Output the [X, Y] coordinate of the center of the cell containing the given text.  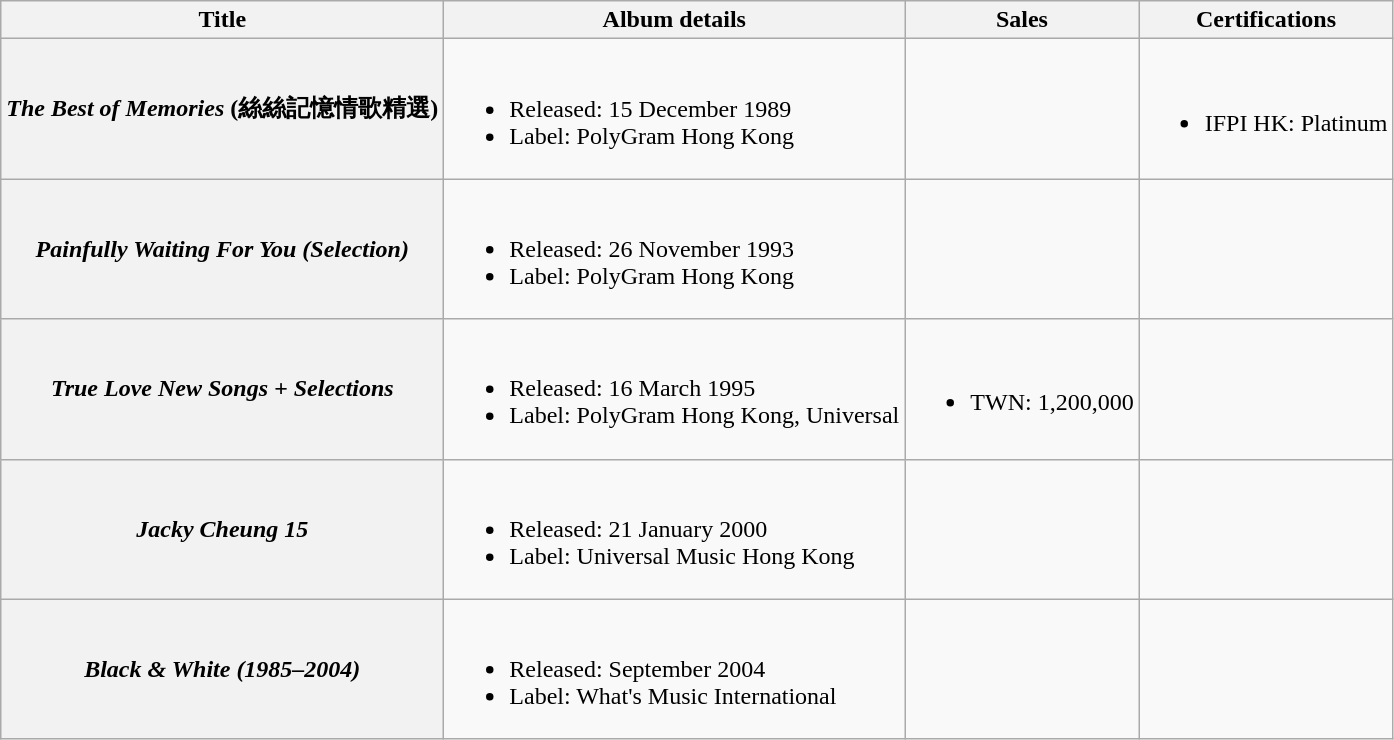
Jacky Cheung 15 [222, 529]
Certifications [1266, 20]
Released: 21 January 2000Label: Universal Music Hong Kong [674, 529]
Released: 16 March 1995Label: PolyGram Hong Kong, Universal [674, 389]
IFPI HK: Platinum [1266, 109]
True Love New Songs + Selections [222, 389]
The Best of Memories (絲絲記憶情歌精選) [222, 109]
TWN: 1,200,000 [1022, 389]
Sales [1022, 20]
Released: 15 December 1989Label: PolyGram Hong Kong [674, 109]
Album details [674, 20]
Released: 26 November 1993Label: PolyGram Hong Kong [674, 249]
Title [222, 20]
Painfully Waiting For You (Selection) [222, 249]
Black & White (1985–2004) [222, 669]
Released: September 2004Label: What's Music International [674, 669]
